Provide the [x, y] coordinate of the cell's center where the given text is located.  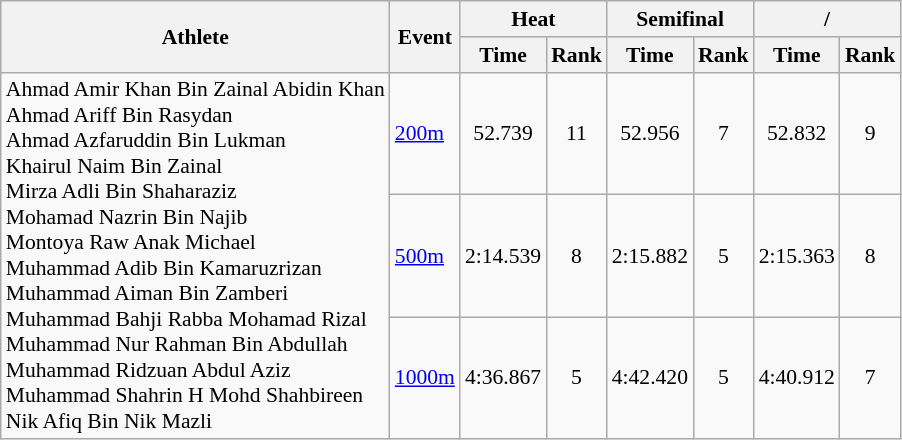
Event [425, 36]
4:42.420 [650, 378]
1000m [425, 378]
Semifinal [680, 19]
Heat [534, 19]
Athlete [196, 36]
4:36.867 [503, 378]
9 [870, 133]
52.739 [503, 133]
/ [828, 19]
200m [425, 133]
2:14.539 [503, 256]
4:40.912 [797, 378]
52.956 [650, 133]
11 [576, 133]
500m [425, 256]
52.832 [797, 133]
2:15.882 [650, 256]
2:15.363 [797, 256]
